Detect which cell encompasses the target text, then output its (x, y) center coordinate. 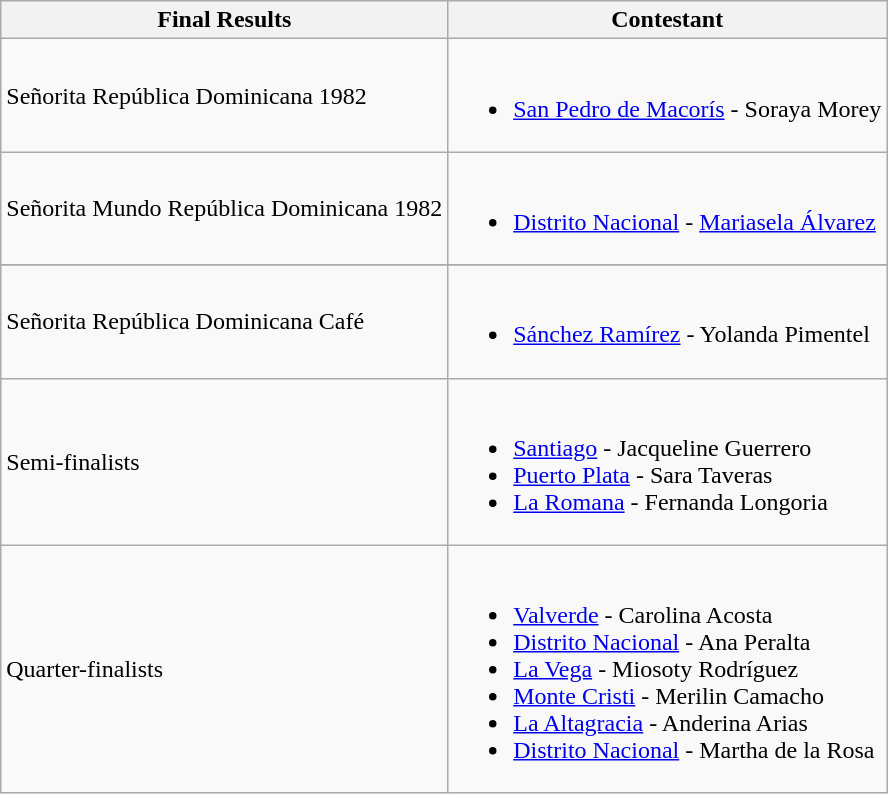
Santiago - Jacqueline GuerreroPuerto Plata - Sara TaverasLa Romana - Fernanda Longoria (668, 462)
Final Results (224, 20)
Señorita República Dominicana 1982 (224, 96)
Señorita Mundo República Dominicana 1982 (224, 208)
Distrito Nacional - Mariasela Álvarez (668, 208)
Quarter-finalists (224, 669)
Contestant (668, 20)
Señorita República Dominicana Café (224, 322)
Sánchez Ramírez - Yolanda Pimentel (668, 322)
San Pedro de Macorís - Soraya Morey (668, 96)
Semi-finalists (224, 462)
